Locate the cell with the specified text and output its [X, Y] center coordinate. 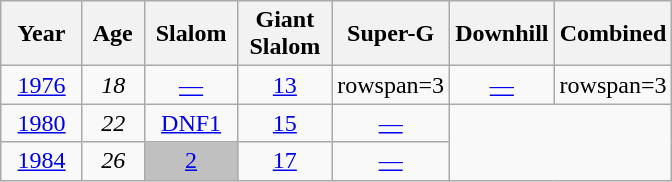
17 [285, 161]
Super-G [391, 34]
Combined [613, 34]
18 [113, 85]
1976 [42, 85]
15 [285, 123]
Year [42, 34]
Giant Slalom [285, 34]
13 [285, 85]
1984 [42, 161]
Downhill [502, 34]
2 [191, 161]
Slalom [191, 34]
DNF1 [191, 123]
22 [113, 123]
Age [113, 34]
26 [113, 161]
1980 [42, 123]
